Return the [X, Y] coordinate for the center point of the cell that contains the specified text.  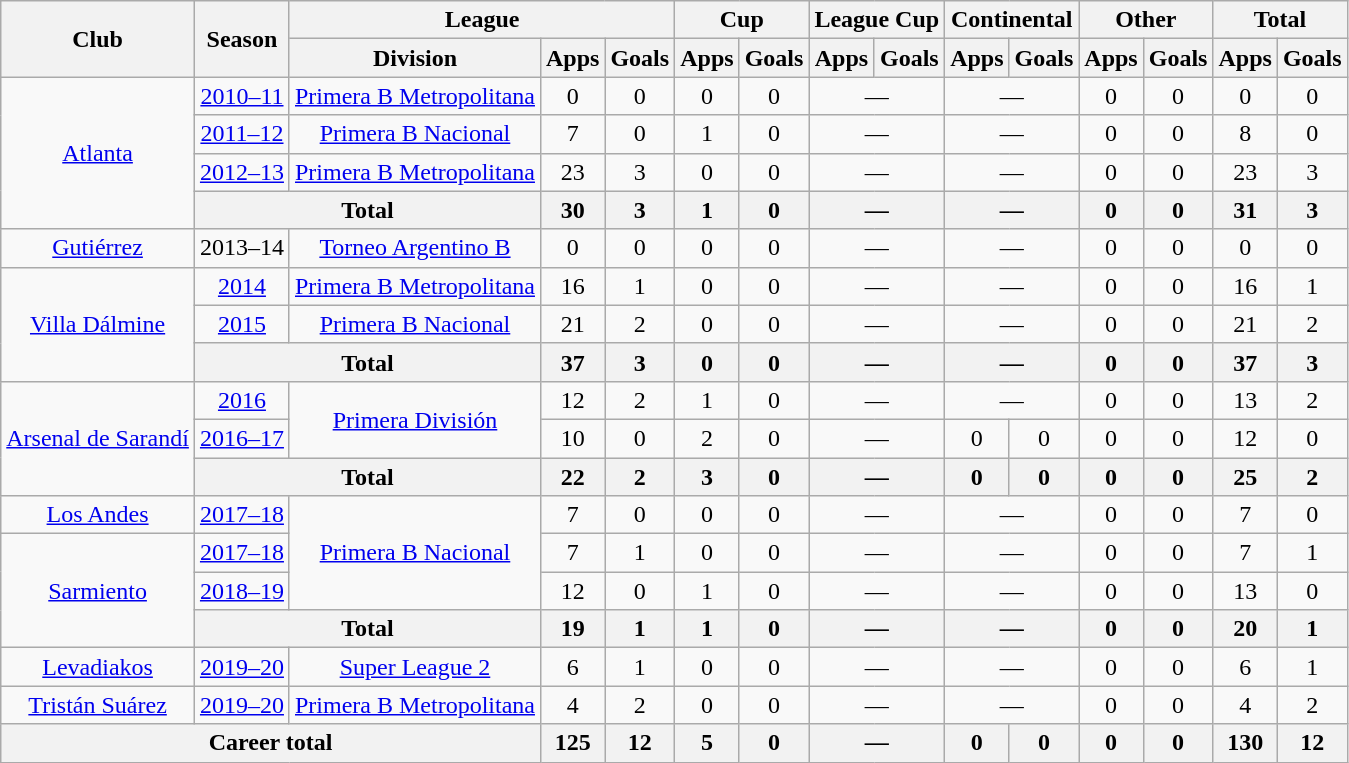
22 [572, 477]
Gutiérrez [98, 248]
2016–17 [242, 438]
19 [572, 629]
Cup [742, 20]
Season [242, 39]
Atlanta [98, 153]
Club [98, 39]
Division [414, 58]
Career total [271, 743]
31 [1245, 210]
Levadiakos [98, 667]
Los Andes [98, 515]
10 [572, 438]
2012–13 [242, 172]
Continental [1012, 20]
League Cup [877, 20]
2011–12 [242, 134]
Torneo Argentino B [414, 248]
Other [1146, 20]
5 [707, 743]
125 [572, 743]
2013–14 [242, 248]
2018–19 [242, 591]
Tristán Suárez [98, 705]
Villa Dálmine [98, 324]
Sarmiento [98, 591]
Arsenal de Sarandí [98, 438]
25 [1245, 477]
2015 [242, 324]
2014 [242, 286]
Super League 2 [414, 667]
30 [572, 210]
2010–11 [242, 96]
2016 [242, 400]
130 [1245, 743]
League [482, 20]
20 [1245, 629]
Primera División [414, 419]
8 [1245, 134]
